Return [x, y] of the center of cell containing provided text 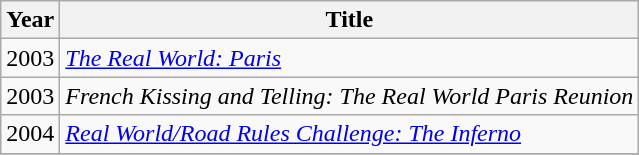
The Real World: Paris [350, 58]
Year [30, 20]
French Kissing and Telling: The Real World Paris Reunion [350, 96]
2004 [30, 134]
Real World/Road Rules Challenge: The Inferno [350, 134]
Title [350, 20]
